Return the (x, y) coordinate for the center point of the cell that contains the specified text.  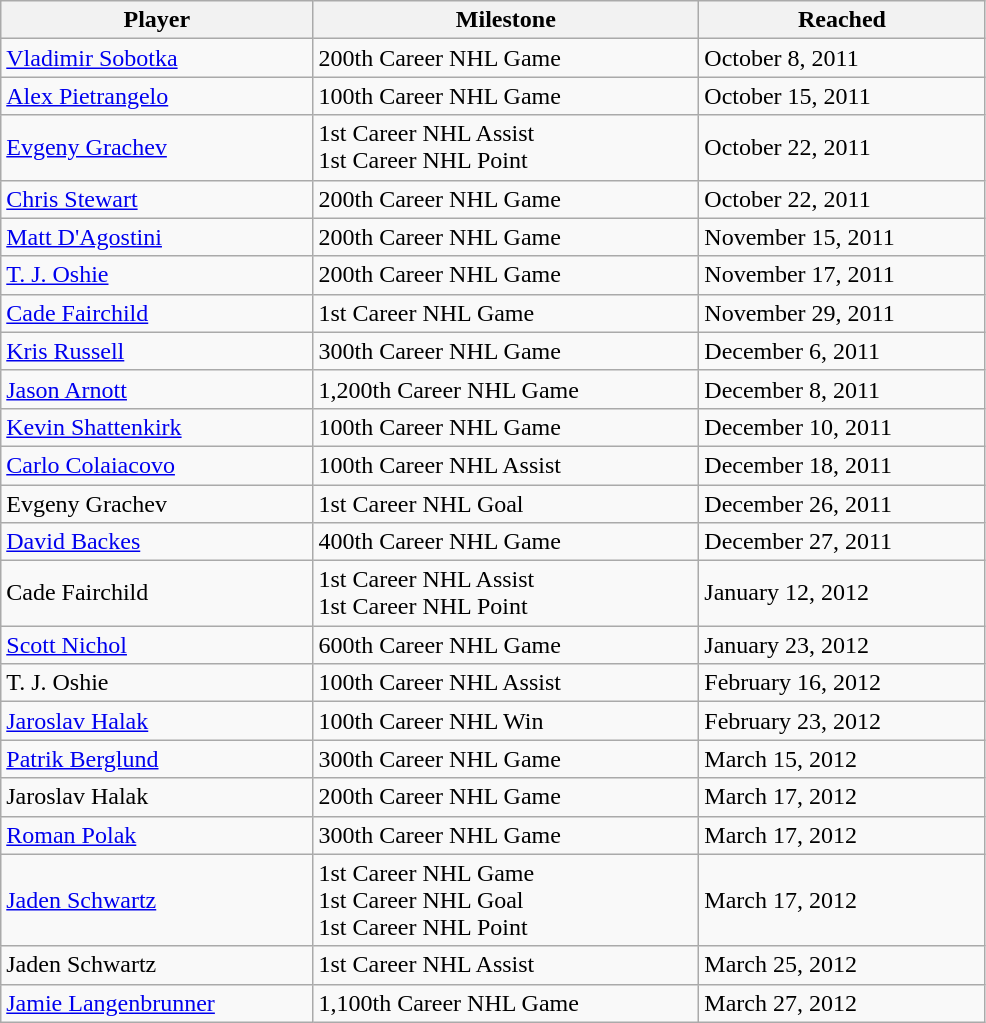
1,200th Career NHL Game (506, 389)
March 27, 2012 (842, 1003)
November 15, 2011 (842, 237)
December 6, 2011 (842, 351)
600th Career NHL Game (506, 645)
February 16, 2012 (842, 683)
Vladimir Sobotka (157, 58)
Kevin Shattenkirk (157, 427)
Matt D'Agostini (157, 237)
Kris Russell (157, 351)
Jamie Langenbrunner (157, 1003)
Milestone (506, 20)
Scott Nichol (157, 645)
November 17, 2011 (842, 275)
Roman Polak (157, 835)
1st Career NHL Assist (506, 965)
Reached (842, 20)
December 27, 2011 (842, 542)
Player (157, 20)
February 23, 2012 (842, 721)
1st Career NHL Goal (506, 503)
March 25, 2012 (842, 965)
December 26, 2011 (842, 503)
1st Career NHL Game (506, 313)
November 29, 2011 (842, 313)
Carlo Colaiacovo (157, 465)
400th Career NHL Game (506, 542)
December 8, 2011 (842, 389)
December 18, 2011 (842, 465)
Jason Arnott (157, 389)
David Backes (157, 542)
1,100th Career NHL Game (506, 1003)
October 15, 2011 (842, 96)
Patrik Berglund (157, 759)
March 15, 2012 (842, 759)
Chris Stewart (157, 199)
October 8, 2011 (842, 58)
December 10, 2011 (842, 427)
1st Career NHL Game1st Career NHL Goal1st Career NHL Point (506, 900)
Alex Pietrangelo (157, 96)
January 12, 2012 (842, 594)
January 23, 2012 (842, 645)
100th Career NHL Win (506, 721)
